Detect which cell encompasses the target text, then output its (X, Y) center coordinate. 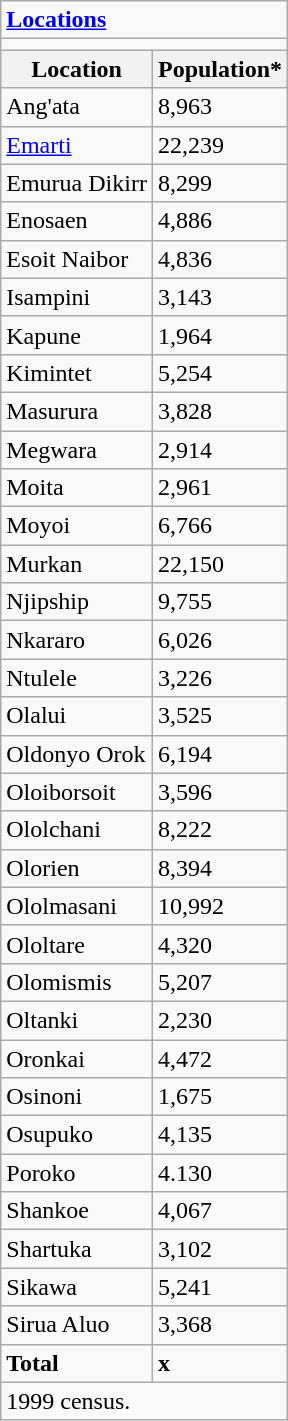
22,150 (220, 564)
Ololmasani (77, 906)
Esoit Naibor (77, 259)
Olalui (77, 716)
4,320 (220, 944)
Total (77, 1363)
x (220, 1363)
Ntulele (77, 678)
Sirua Aluo (77, 1325)
Masurura (77, 411)
3,596 (220, 792)
Sikawa (77, 1287)
Oronkai (77, 1059)
3,368 (220, 1325)
4.130 (220, 1173)
Population* (220, 69)
6,194 (220, 754)
Megwara (77, 449)
8,963 (220, 107)
3,102 (220, 1249)
Oltanki (77, 1020)
1,675 (220, 1097)
4,886 (220, 221)
Shartuka (77, 1249)
Osinoni (77, 1097)
Locations (144, 20)
4,472 (220, 1059)
3,143 (220, 297)
Olorien (77, 868)
3,525 (220, 716)
Ololtare (77, 944)
22,239 (220, 145)
4,067 (220, 1211)
3,828 (220, 411)
Oloiborsoit (77, 792)
Kimintet (77, 373)
10,992 (220, 906)
1,964 (220, 335)
3,226 (220, 678)
Moita (77, 488)
8,222 (220, 830)
Oldonyo Orok (77, 754)
Shankoe (77, 1211)
6,026 (220, 640)
5,241 (220, 1287)
2,230 (220, 1020)
Ololchani (77, 830)
Emarti (77, 145)
4,135 (220, 1135)
Osupuko (77, 1135)
6,766 (220, 526)
Emurua Dikirr (77, 183)
8,394 (220, 868)
Kapune (77, 335)
Olomismis (77, 982)
5,207 (220, 982)
4,836 (220, 259)
Njipship (77, 602)
2,961 (220, 488)
Poroko (77, 1173)
5,254 (220, 373)
Ang'ata (77, 107)
Enosaen (77, 221)
Nkararo (77, 640)
Murkan (77, 564)
1999 census. (144, 1401)
Isampini (77, 297)
Moyoi (77, 526)
9,755 (220, 602)
8,299 (220, 183)
Location (77, 69)
2,914 (220, 449)
